Locate the cell with the specified text and output its [x, y] center coordinate. 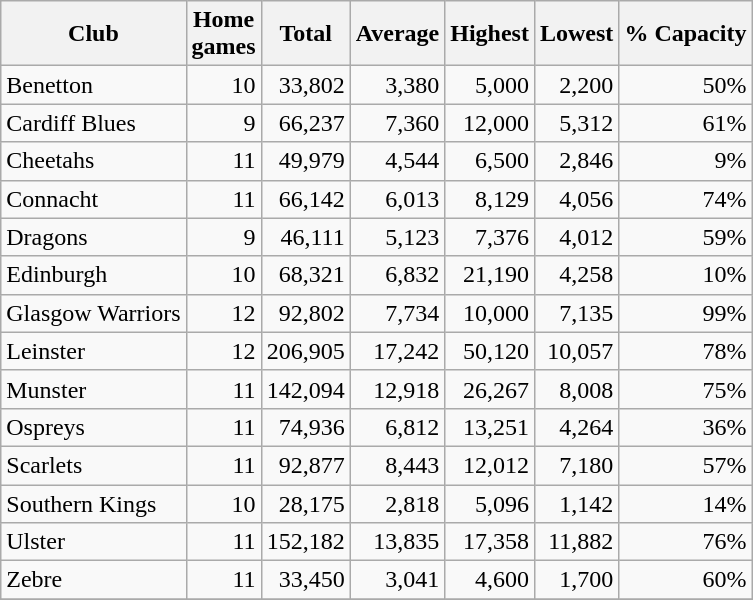
7,360 [398, 123]
8,129 [490, 199]
75% [686, 389]
50,120 [490, 351]
4,056 [576, 199]
4,264 [576, 427]
8,443 [398, 465]
66,237 [306, 123]
17,242 [398, 351]
2,818 [398, 503]
57% [686, 465]
Average [398, 34]
66,142 [306, 199]
Highest [490, 34]
5,000 [490, 85]
49,979 [306, 161]
% Capacity [686, 34]
36% [686, 427]
4,012 [576, 237]
9% [686, 161]
Connacht [94, 199]
Munster [94, 389]
Dragons [94, 237]
Southern Kings [94, 503]
7,734 [398, 313]
152,182 [306, 542]
7,376 [490, 237]
78% [686, 351]
12,000 [490, 123]
92,802 [306, 313]
92,877 [306, 465]
Cheetahs [94, 161]
Lowest [576, 34]
61% [686, 123]
6,812 [398, 427]
8,008 [576, 389]
4,258 [576, 275]
10% [686, 275]
60% [686, 580]
Glasgow Warriors [94, 313]
12,012 [490, 465]
4,600 [490, 580]
Homegames [224, 34]
Zebre [94, 580]
Ulster [94, 542]
Leinster [94, 351]
74,936 [306, 427]
28,175 [306, 503]
206,905 [306, 351]
5,096 [490, 503]
Club [94, 34]
21,190 [490, 275]
50% [686, 85]
10,000 [490, 313]
6,500 [490, 161]
1,142 [576, 503]
142,094 [306, 389]
7,135 [576, 313]
Total [306, 34]
1,700 [576, 580]
Ospreys [94, 427]
2,846 [576, 161]
13,835 [398, 542]
6,013 [398, 199]
68,321 [306, 275]
10,057 [576, 351]
74% [686, 199]
26,267 [490, 389]
Cardiff Blues [94, 123]
14% [686, 503]
5,123 [398, 237]
Edinburgh [94, 275]
5,312 [576, 123]
59% [686, 237]
3,041 [398, 580]
2,200 [576, 85]
33,450 [306, 580]
3,380 [398, 85]
11,882 [576, 542]
6,832 [398, 275]
33,802 [306, 85]
46,111 [306, 237]
12,918 [398, 389]
17,358 [490, 542]
4,544 [398, 161]
7,180 [576, 465]
76% [686, 542]
99% [686, 313]
13,251 [490, 427]
Scarlets [94, 465]
Benetton [94, 85]
